Provide the [x, y] coordinate of the cell's center where the given text is located.  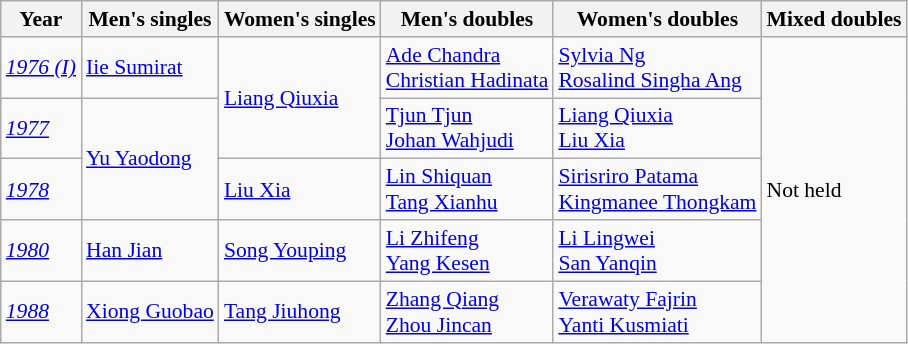
Li Lingwei San Yanqin [657, 250]
Liang Qiuxia Liu Xia [657, 128]
Mixed doubles [834, 19]
Women's doubles [657, 19]
Tjun Tjun Johan Wahjudi [468, 128]
Yu Yaodong [150, 159]
1980 [41, 250]
Ade Chandra Christian Hadinata [468, 68]
Year [41, 19]
Xiong Guobao [150, 312]
Not held [834, 190]
Liu Xia [300, 190]
Li Zhifeng Yang Kesen [468, 250]
Sylvia Ng Rosalind Singha Ang [657, 68]
Song Youping [300, 250]
Iie Sumirat [150, 68]
Sirisriro Patama Kingmanee Thongkam [657, 190]
Lin Shiquan Tang Xianhu [468, 190]
1978 [41, 190]
Zhang Qiang Zhou Jincan [468, 312]
Tang Jiuhong [300, 312]
Women's singles [300, 19]
Men's doubles [468, 19]
Verawaty Fajrin Yanti Kusmiati [657, 312]
Liang Qiuxia [300, 98]
1988 [41, 312]
1976 (I) [41, 68]
1977 [41, 128]
Men's singles [150, 19]
Han Jian [150, 250]
